Return the [X, Y] coordinate for the center point of the cell that contains the specified text.  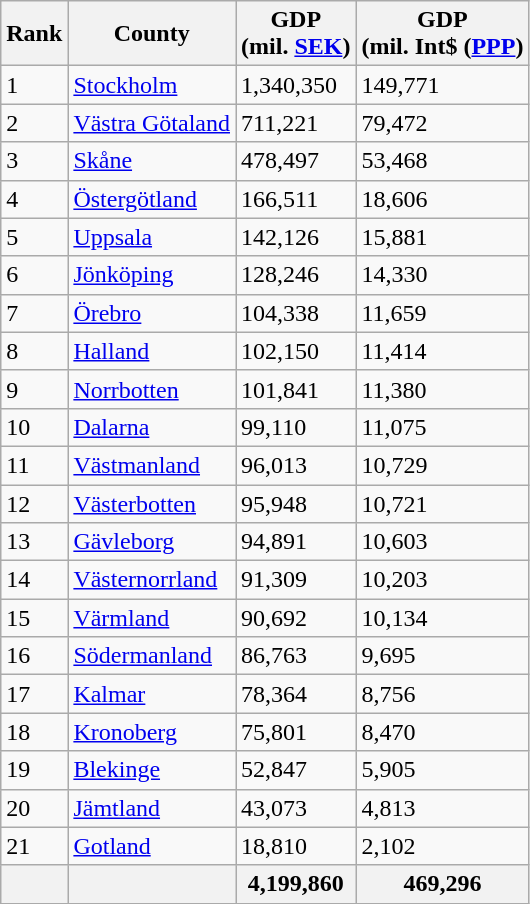
GDP(mil. Int$ (PPP) [442, 34]
8,470 [442, 732]
Gävleborg [152, 542]
4,813 [442, 808]
Skåne [152, 161]
6 [34, 275]
Örebro [152, 313]
11,380 [442, 389]
469,296 [442, 884]
Västerbotten [152, 503]
102,150 [296, 351]
79,472 [442, 123]
9,695 [442, 656]
43,073 [296, 808]
County [152, 34]
8,756 [442, 694]
13 [34, 542]
15,881 [442, 237]
9 [34, 389]
Norrbotten [152, 389]
2,102 [442, 846]
GDP(mil. SEK) [296, 34]
1,340,350 [296, 85]
5 [34, 237]
10,603 [442, 542]
94,891 [296, 542]
101,841 [296, 389]
53,468 [442, 161]
18,810 [296, 846]
Västmanland [152, 465]
Södermanland [152, 656]
14,330 [442, 275]
Halland [152, 351]
7 [34, 313]
3 [34, 161]
Kalmar [152, 694]
18 [34, 732]
Uppsala [152, 237]
86,763 [296, 656]
11,414 [442, 351]
128,246 [296, 275]
Jönköping [152, 275]
95,948 [296, 503]
99,110 [296, 427]
Östergötland [152, 199]
Västra Götaland [152, 123]
10,134 [442, 618]
18,606 [442, 199]
16 [34, 656]
20 [34, 808]
1 [34, 85]
21 [34, 846]
91,309 [296, 580]
10,721 [442, 503]
Blekinge [152, 770]
Kronoberg [152, 732]
10 [34, 427]
4 [34, 199]
78,364 [296, 694]
11,075 [442, 427]
Dalarna [152, 427]
2 [34, 123]
10,203 [442, 580]
11 [34, 465]
96,013 [296, 465]
Gotland [152, 846]
8 [34, 351]
75,801 [296, 732]
Stockholm [152, 85]
Västernorrland [152, 580]
15 [34, 618]
5,905 [442, 770]
12 [34, 503]
Värmland [152, 618]
4,199,860 [296, 884]
104,338 [296, 313]
90,692 [296, 618]
19 [34, 770]
142,126 [296, 237]
Rank [34, 34]
10,729 [442, 465]
14 [34, 580]
166,511 [296, 199]
Jämtland [152, 808]
149,771 [442, 85]
11,659 [442, 313]
478,497 [296, 161]
52,847 [296, 770]
17 [34, 694]
711,221 [296, 123]
